From the cell containing the given text, extract its center point as [x, y] coordinate. 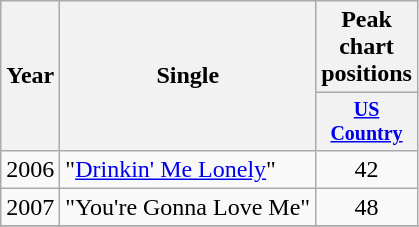
2007 [30, 207]
Peak chart positions [367, 47]
Year [30, 76]
2006 [30, 169]
US Country [367, 122]
"Drinkin' Me Lonely" [188, 169]
48 [367, 207]
42 [367, 169]
Single [188, 76]
"You're Gonna Love Me" [188, 207]
